From the cell containing the given text, extract its center point as (X, Y) coordinate. 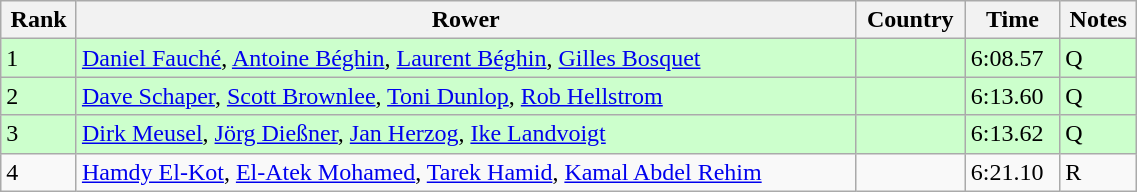
1 (39, 58)
6:13.62 (1012, 134)
2 (39, 96)
6:13.60 (1012, 96)
Rower (466, 20)
Dave Schaper, Scott Brownlee, Toni Dunlop, Rob Hellstrom (466, 96)
Hamdy El-Kot, El-Atek Mohamed, Tarek Hamid, Kamal Abdel Rehim (466, 172)
R (1098, 172)
Time (1012, 20)
3 (39, 134)
Dirk Meusel, Jörg Dießner, Jan Herzog, Ike Landvoigt (466, 134)
4 (39, 172)
Rank (39, 20)
Daniel Fauché, Antoine Béghin, Laurent Béghin, Gilles Bosquet (466, 58)
6:21.10 (1012, 172)
Notes (1098, 20)
6:08.57 (1012, 58)
Country (910, 20)
